Locate the cell with the specified text and output its (X, Y) center coordinate. 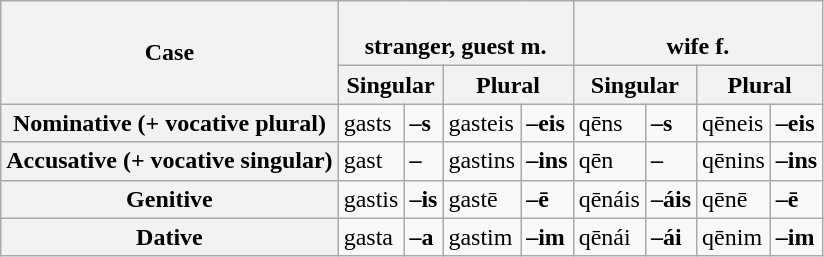
Case (170, 52)
gasta (371, 237)
–is (424, 199)
–ái (670, 237)
stranger, guest m. (456, 34)
–a (424, 237)
gastins (482, 161)
gastē (482, 199)
gastim (482, 237)
qēnins (734, 161)
qēns (609, 123)
qēnáis (609, 199)
qēn (609, 161)
Dative (170, 237)
Accusative (+ vocative singular) (170, 161)
gasts (371, 123)
–áis (670, 199)
qēnái (609, 237)
gasteis (482, 123)
Genitive (170, 199)
gastis (371, 199)
wife f. (698, 34)
qēnē (734, 199)
gast (371, 161)
qēneis (734, 123)
Nominative (+ vocative plural) (170, 123)
qēnim (734, 237)
